Identify which cell holds the provided text, then report its (x, y) central coordinate. 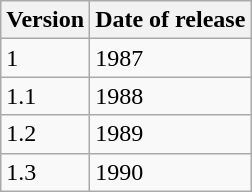
1.1 (46, 96)
1990 (170, 172)
1.2 (46, 134)
1989 (170, 134)
1987 (170, 58)
Version (46, 20)
1988 (170, 96)
Date of release (170, 20)
1.3 (46, 172)
1 (46, 58)
